Capture the cell that displays the provided text and extract its (X, Y) central coordinate. 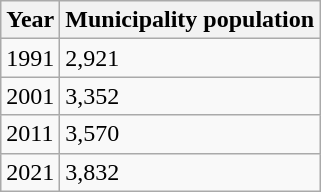
1991 (30, 58)
Year (30, 20)
3,570 (190, 134)
2,921 (190, 58)
2001 (30, 96)
2021 (30, 172)
3,832 (190, 172)
3,352 (190, 96)
Municipality population (190, 20)
2011 (30, 134)
